Output the (x, y) coordinate of the center of the cell containing the given text.  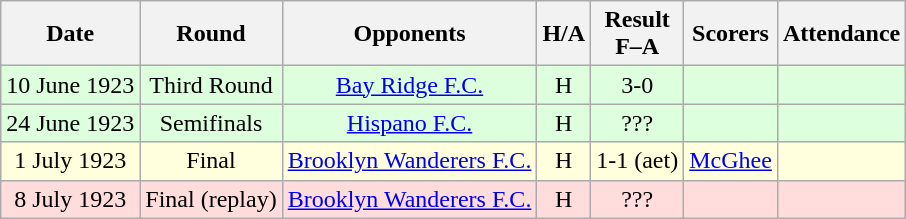
Opponents (410, 34)
Final (replay) (211, 199)
24 June 1923 (70, 123)
McGhee (731, 161)
10 June 1923 (70, 85)
Round (211, 34)
1-1 (aet) (638, 161)
Semifinals (211, 123)
Hispano F.C. (410, 123)
Third Round (211, 85)
8 July 1923 (70, 199)
Date (70, 34)
ResultF–A (638, 34)
H/A (564, 34)
3-0 (638, 85)
Attendance (841, 34)
Bay Ridge F.C. (410, 85)
Scorers (731, 34)
Final (211, 161)
1 July 1923 (70, 161)
